Return the (X, Y) coordinate for the center point of the cell that contains the specified text.  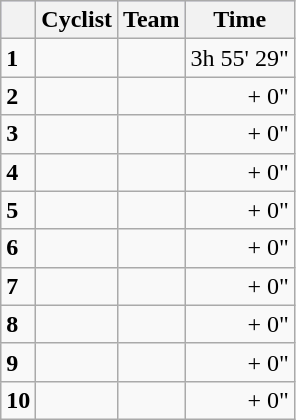
3h 55' 29" (240, 58)
2 (18, 96)
8 (18, 324)
6 (18, 248)
Cyclist (77, 20)
4 (18, 172)
Team (152, 20)
1 (18, 58)
Time (240, 20)
9 (18, 362)
10 (18, 400)
3 (18, 134)
5 (18, 210)
7 (18, 286)
